Pinpoint the cell where the given text exists, returning its [x, y] midpoint coordinate. 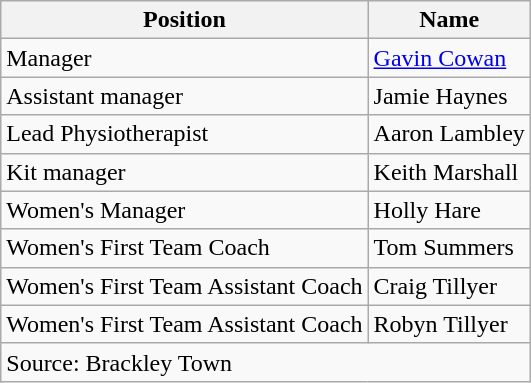
Gavin Cowan [449, 58]
Position [184, 20]
Jamie Haynes [449, 96]
Aaron Lambley [449, 134]
Women's Manager [184, 210]
Tom Summers [449, 248]
Assistant manager [184, 96]
Manager [184, 58]
Robyn Tillyer [449, 324]
Women's First Team Coach [184, 248]
Name [449, 20]
Lead Physiotherapist [184, 134]
Keith Marshall [449, 172]
Craig Tillyer [449, 286]
Kit manager [184, 172]
Holly Hare [449, 210]
Source: Brackley Town [266, 362]
